Capture the cell that displays the provided text and extract its (X, Y) central coordinate. 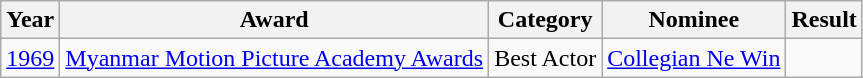
Myanmar Motion Picture Academy Awards (274, 58)
Result (824, 20)
Best Actor (546, 58)
Category (546, 20)
Collegian Ne Win (694, 58)
1969 (30, 58)
Award (274, 20)
Nominee (694, 20)
Year (30, 20)
